Output the [x, y] coordinate of the center of the cell containing the given text.  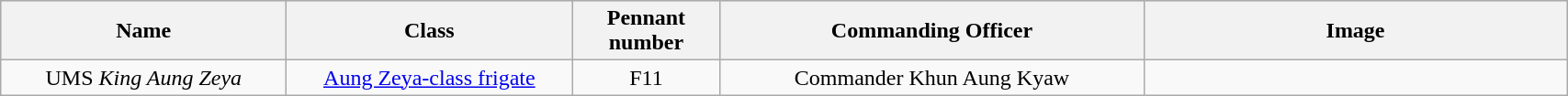
UMS King Aung Zeya [143, 78]
Pennant number [647, 31]
Commander Khun Aung Kyaw [931, 78]
Image [1356, 31]
Name [143, 31]
Commanding Officer [931, 31]
Class [430, 31]
F11 [647, 78]
Aung Zeya-class frigate [430, 78]
